Extract the [x, y] coordinate from the center of the cell holding the provided text.  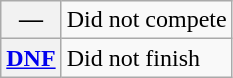
DNF [31, 58]
Did not compete [146, 20]
— [31, 20]
Did not finish [146, 58]
